Locate the cell with the specified text and output its [X, Y] center coordinate. 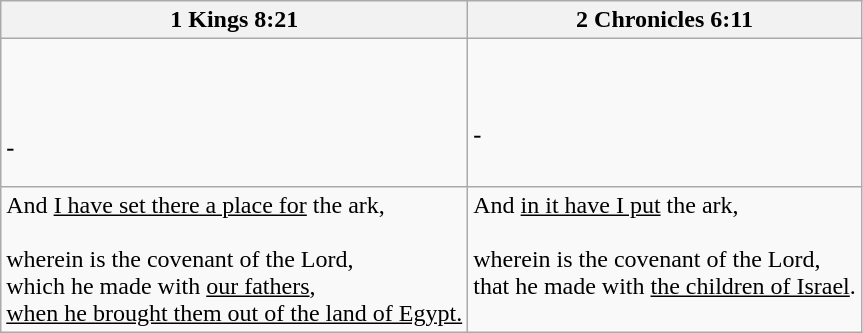
1 Kings 8:21 [234, 20]
2 Chronicles 6:11 [665, 20]
And in it have I put the ark,wherein is the covenant of the Lord, that he made with the children of Israel. [665, 259]
